Detect which cell encompasses the target text, then output its [x, y] center coordinate. 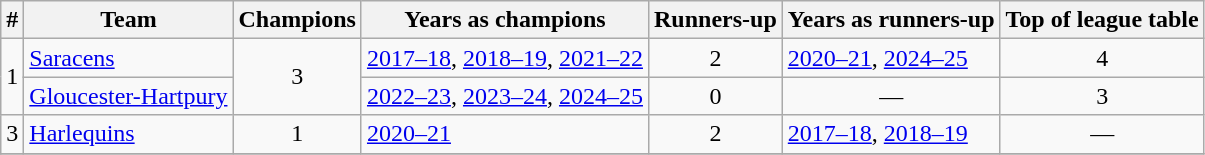
2017–18, 2018–19, 2021–22 [504, 58]
Top of league table [1102, 20]
2022–23, 2023–24, 2024–25 [504, 96]
Champions [297, 20]
Gloucester-Hartpury [128, 96]
2020–21 [504, 134]
0 [715, 96]
2020–21, 2024–25 [891, 58]
Runners-up [715, 20]
# [12, 20]
Team [128, 20]
Saracens [128, 58]
2017–18, 2018–19 [891, 134]
4 [1102, 58]
Years as runners-up [891, 20]
Harlequins [128, 134]
Years as champions [504, 20]
